Capture the cell that displays the provided text and extract its (X, Y) central coordinate. 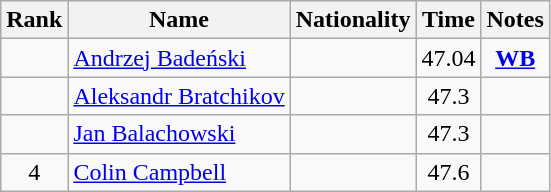
Nationality (353, 20)
47.04 (448, 58)
Andrzej Badeński (179, 58)
WB (515, 58)
Name (179, 20)
Colin Campbell (179, 172)
47.6 (448, 172)
Notes (515, 20)
Aleksandr Bratchikov (179, 96)
Time (448, 20)
Rank (34, 20)
Jan Balachowski (179, 134)
4 (34, 172)
